Return the [X, Y] coordinate for the center point of the cell that contains the specified text.  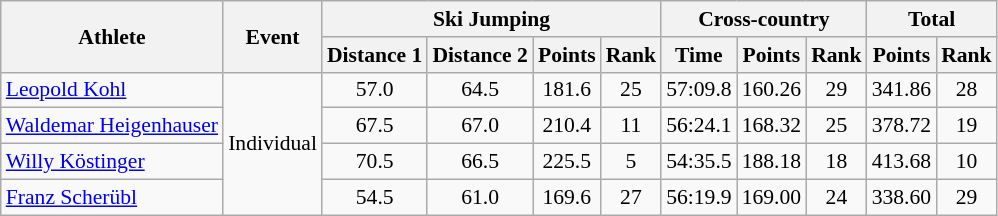
Leopold Kohl [112, 90]
61.0 [480, 197]
169.6 [567, 197]
181.6 [567, 90]
57:09.8 [698, 90]
19 [966, 126]
18 [836, 162]
Distance 2 [480, 55]
54:35.5 [698, 162]
54.5 [374, 197]
67.0 [480, 126]
Ski Jumping [492, 19]
Cross-country [764, 19]
210.4 [567, 126]
67.5 [374, 126]
56:19.9 [698, 197]
188.18 [772, 162]
5 [632, 162]
66.5 [480, 162]
56:24.1 [698, 126]
Willy Köstinger [112, 162]
Franz Scherübl [112, 197]
11 [632, 126]
27 [632, 197]
Time [698, 55]
341.86 [902, 90]
10 [966, 162]
Waldemar Heigenhauser [112, 126]
24 [836, 197]
160.26 [772, 90]
28 [966, 90]
Athlete [112, 36]
378.72 [902, 126]
225.5 [567, 162]
Individual [272, 143]
57.0 [374, 90]
Total [932, 19]
64.5 [480, 90]
413.68 [902, 162]
168.32 [772, 126]
169.00 [772, 197]
Event [272, 36]
338.60 [902, 197]
Distance 1 [374, 55]
70.5 [374, 162]
